Determine the [x, y] coordinate at the center of the cell enclosing the given text.  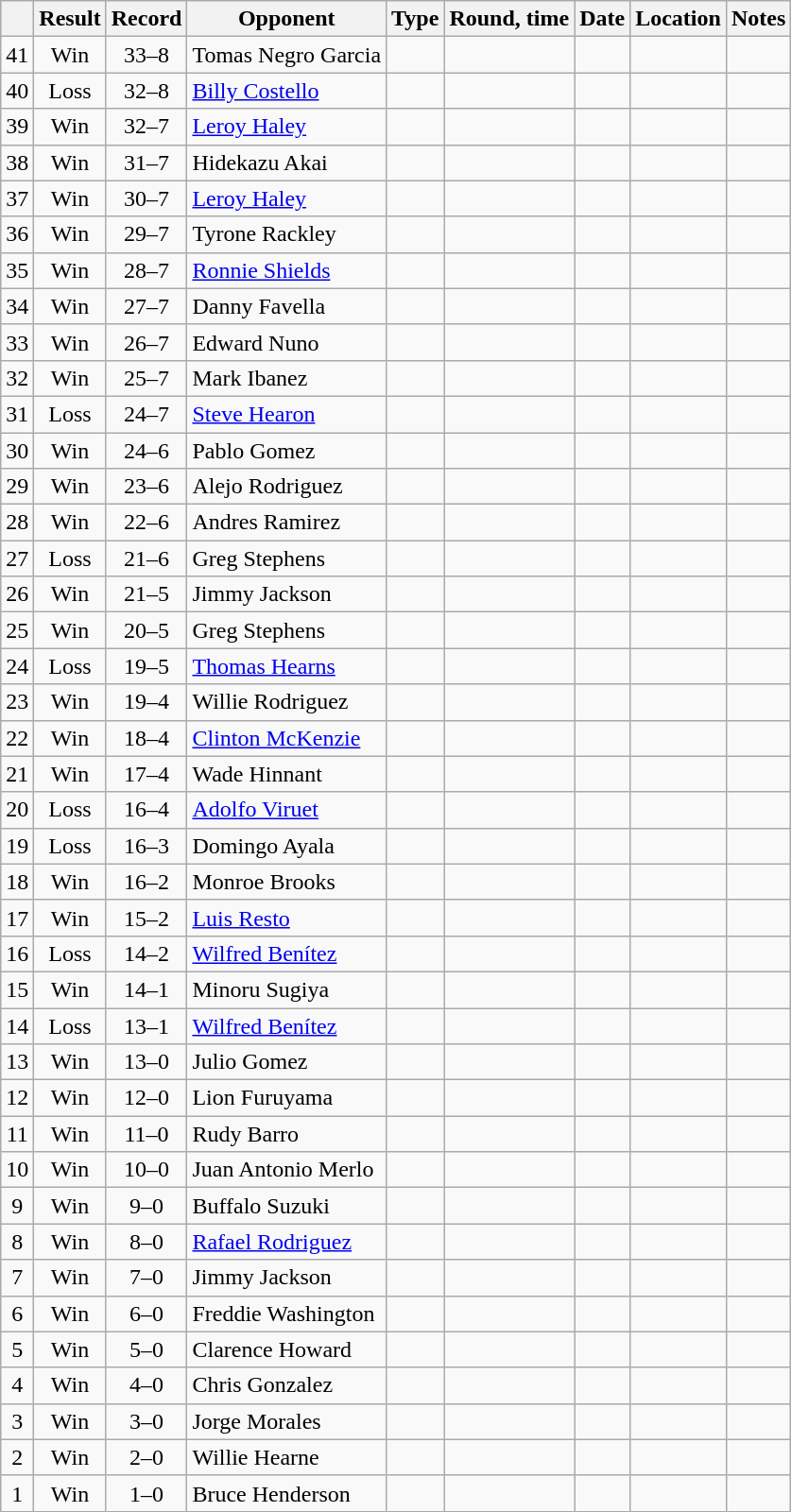
Thomas Hearns [287, 666]
3–0 [146, 1421]
Round, time [509, 19]
16–3 [146, 846]
4–0 [146, 1385]
9 [17, 1206]
Willie Hearne [287, 1457]
Opponent [287, 19]
Date [603, 19]
22–6 [146, 523]
Monroe Brooks [287, 882]
21 [17, 774]
22 [17, 738]
15–2 [146, 918]
Rudy Barro [287, 1134]
11 [17, 1134]
10–0 [146, 1170]
16–2 [146, 882]
5–0 [146, 1349]
30 [17, 451]
26 [17, 594]
38 [17, 163]
21–6 [146, 558]
19 [17, 846]
25 [17, 630]
14–1 [146, 989]
11–0 [146, 1134]
Rafael Rodriguez [287, 1242]
18 [17, 882]
Juan Antonio Merlo [287, 1170]
Jorge Morales [287, 1421]
Mark Ibanez [287, 378]
23–6 [146, 487]
29 [17, 487]
28 [17, 523]
Danny Favella [287, 306]
9–0 [146, 1206]
21–5 [146, 594]
32–8 [146, 91]
36 [17, 234]
16 [17, 954]
Location [679, 19]
16–4 [146, 810]
31–7 [146, 163]
31 [17, 414]
35 [17, 270]
12–0 [146, 1098]
23 [17, 702]
Bruce Henderson [287, 1493]
26–7 [146, 342]
Result [70, 19]
27 [17, 558]
17–4 [146, 774]
Ronnie Shields [287, 270]
24–6 [146, 451]
Record [146, 19]
32 [17, 378]
Andres Ramirez [287, 523]
Minoru Sugiya [287, 989]
Luis Resto [287, 918]
Chris Gonzalez [287, 1385]
8 [17, 1242]
4 [17, 1385]
33–8 [146, 55]
20–5 [146, 630]
18–4 [146, 738]
1–0 [146, 1493]
19–4 [146, 702]
Steve Hearon [287, 414]
Domingo Ayala [287, 846]
5 [17, 1349]
25–7 [146, 378]
28–7 [146, 270]
17 [17, 918]
Buffalo Suzuki [287, 1206]
41 [17, 55]
2–0 [146, 1457]
15 [17, 989]
Pablo Gomez [287, 451]
7 [17, 1278]
14 [17, 1025]
Julio Gomez [287, 1062]
Willie Rodriguez [287, 702]
40 [17, 91]
2 [17, 1457]
14–2 [146, 954]
39 [17, 127]
13 [17, 1062]
6 [17, 1314]
6–0 [146, 1314]
33 [17, 342]
Tyrone Rackley [287, 234]
32–7 [146, 127]
13–1 [146, 1025]
Type [416, 19]
Hidekazu Akai [287, 163]
Notes [758, 19]
27–7 [146, 306]
Wade Hinnant [287, 774]
30–7 [146, 198]
Tomas Negro Garcia [287, 55]
19–5 [146, 666]
3 [17, 1421]
24 [17, 666]
12 [17, 1098]
24–7 [146, 414]
Edward Nuno [287, 342]
Billy Costello [287, 91]
29–7 [146, 234]
Clinton McKenzie [287, 738]
34 [17, 306]
Clarence Howard [287, 1349]
1 [17, 1493]
37 [17, 198]
13–0 [146, 1062]
8–0 [146, 1242]
Freddie Washington [287, 1314]
Alejo Rodriguez [287, 487]
Lion Furuyama [287, 1098]
20 [17, 810]
Adolfo Viruet [287, 810]
7–0 [146, 1278]
10 [17, 1170]
